Detect which cell encompasses the target text, then output its (x, y) center coordinate. 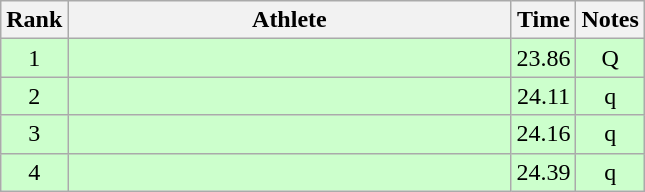
Q (610, 58)
Notes (610, 20)
24.11 (544, 96)
Time (544, 20)
23.86 (544, 58)
Rank (34, 20)
24.39 (544, 172)
24.16 (544, 134)
3 (34, 134)
4 (34, 172)
Athlete (290, 20)
2 (34, 96)
1 (34, 58)
